Capture the cell that displays the provided text and extract its (X, Y) central coordinate. 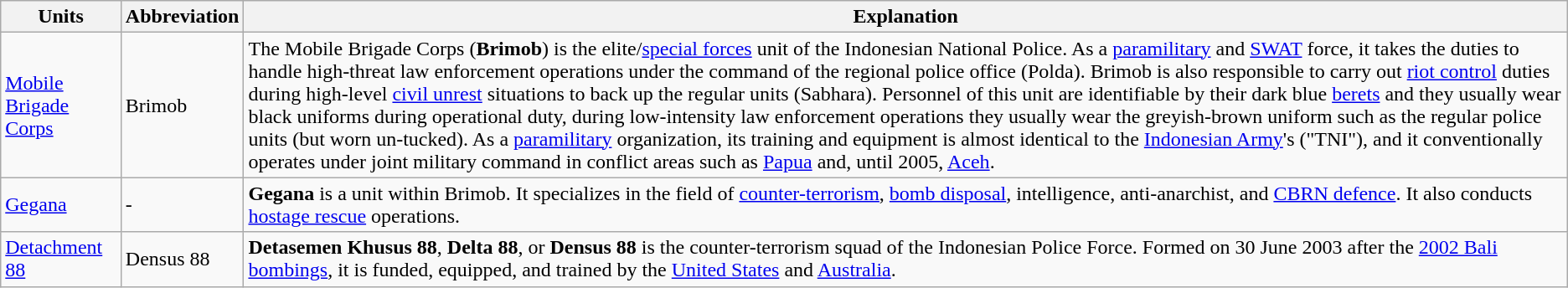
Gegana (61, 204)
Abbreviation (183, 17)
- (183, 204)
Units (61, 17)
Mobile Brigade Corps (61, 105)
Densus 88 (183, 260)
Explanation (905, 17)
Brimob (183, 105)
Detachment 88 (61, 260)
